Pinpoint the cell where the given text exists, returning its (X, Y) midpoint coordinate. 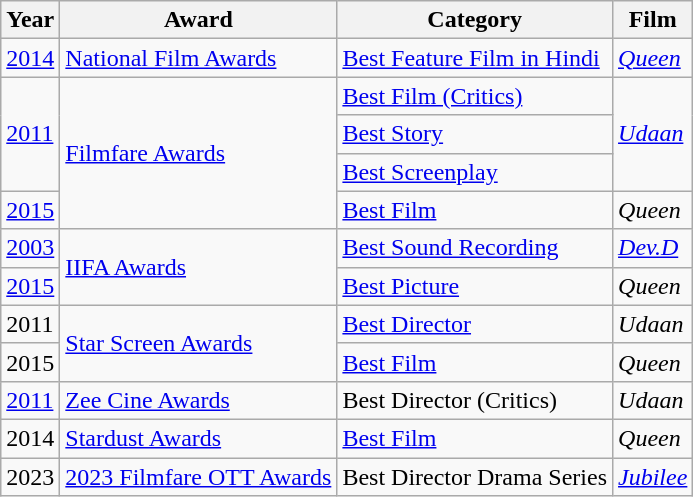
Category (475, 20)
Jubilee (653, 477)
Best Feature Film in Hindi (475, 58)
National Film Awards (198, 58)
Year (30, 20)
Filmfare Awards (198, 153)
Zee Cine Awards (198, 400)
Best Film (Critics) (475, 96)
Award (198, 20)
Best Director (475, 324)
2023 (30, 477)
Best Picture (475, 286)
2003 (30, 248)
IIFA Awards (198, 267)
Film (653, 20)
Best Story (475, 134)
Best Screenplay (475, 172)
Stardust Awards (198, 438)
Dev.D (653, 248)
Best Director (Critics) (475, 400)
Best Sound Recording (475, 248)
Best Director Drama Series (475, 477)
2023 Filmfare OTT Awards (198, 477)
Star Screen Awards (198, 343)
